Detect which cell encompasses the target text, then output its (x, y) center coordinate. 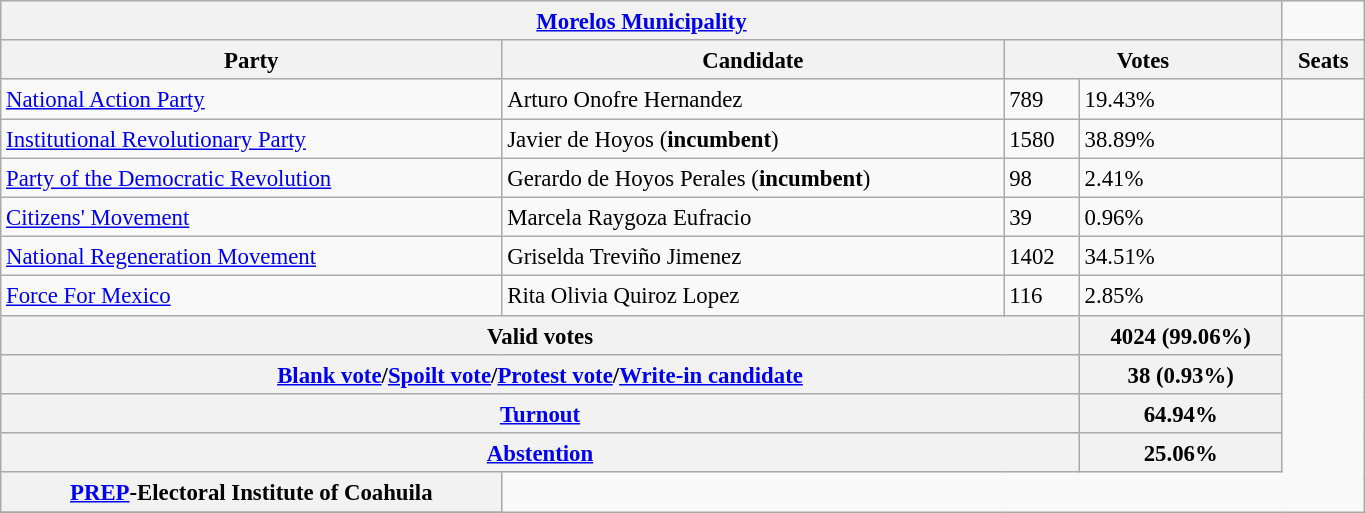
39 (1042, 216)
Party of the Democratic Revolution (252, 178)
Citizens' Movement (252, 216)
Votes (1143, 60)
Arturo Onofre Hernandez (753, 100)
1402 (1042, 256)
Morelos Municipality (642, 20)
4024 (99.06%) (1180, 334)
Griselda Treviño Jimenez (753, 256)
34.51% (1180, 256)
Valid votes (540, 334)
National Action Party (252, 100)
Rita Olivia Quiroz Lopez (753, 296)
Force For Mexico (252, 296)
Candidate (753, 60)
National Regeneration Movement (252, 256)
Abstention (540, 452)
64.94% (1180, 414)
Marcela Raygoza Eufracio (753, 216)
2.85% (1180, 296)
Blank vote/Spoilt vote/Protest vote/Write-in candidate (540, 374)
116 (1042, 296)
2.41% (1180, 178)
1580 (1042, 138)
0.96% (1180, 216)
Turnout (540, 414)
38 (0.93%) (1180, 374)
Party (252, 60)
25.06% (1180, 452)
Javier de Hoyos (incumbent) (753, 138)
Seats (1323, 60)
38.89% (1180, 138)
Gerardo de Hoyos Perales (incumbent) (753, 178)
98 (1042, 178)
789 (1042, 100)
PREP-Electoral Institute of Coahuila (252, 492)
19.43% (1180, 100)
Institutional Revolutionary Party (252, 138)
